From the cell containing the given text, extract its center point as [x, y] coordinate. 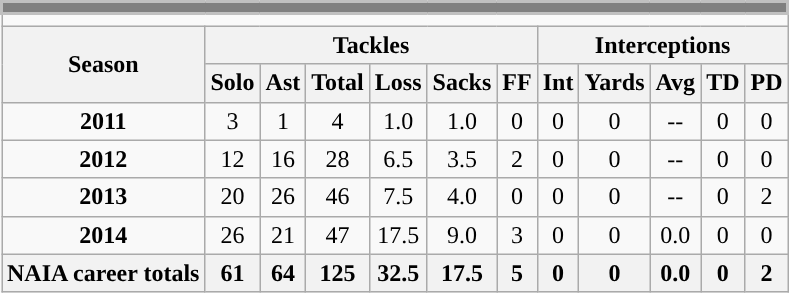
Ast [283, 83]
46 [338, 197]
12 [232, 159]
6.5 [398, 159]
PD [766, 83]
16 [283, 159]
Int [558, 83]
Tackles [371, 45]
21 [283, 235]
3.5 [462, 159]
125 [338, 273]
4 [338, 121]
NAIA career totals [104, 273]
7.5 [398, 197]
20 [232, 197]
Avg [676, 83]
Sacks [462, 83]
FF [517, 83]
TD [723, 83]
64 [283, 273]
2014 [104, 235]
2013 [104, 197]
5 [517, 273]
Total [338, 83]
Loss [398, 83]
9.0 [462, 235]
2012 [104, 159]
47 [338, 235]
2011 [104, 121]
4.0 [462, 197]
28 [338, 159]
32.5 [398, 273]
1 [283, 121]
Solo [232, 83]
Yards [614, 83]
61 [232, 273]
Interceptions [662, 45]
Season [104, 64]
